Extract the [X, Y] coordinate from the center of the cell holding the provided text.  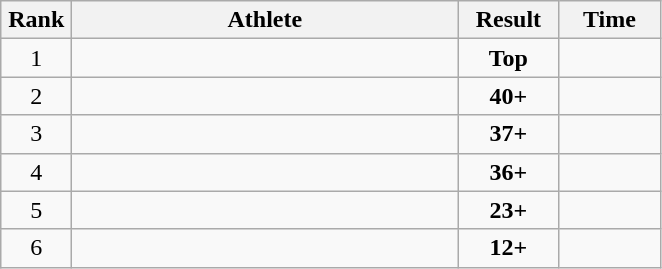
1 [36, 58]
Rank [36, 20]
36+ [508, 172]
12+ [508, 248]
6 [36, 248]
5 [36, 210]
Athlete [265, 20]
23+ [508, 210]
2 [36, 96]
Time [610, 20]
Result [508, 20]
Top [508, 58]
4 [36, 172]
3 [36, 134]
40+ [508, 96]
37+ [508, 134]
